Detect which cell encompasses the target text, then output its (x, y) center coordinate. 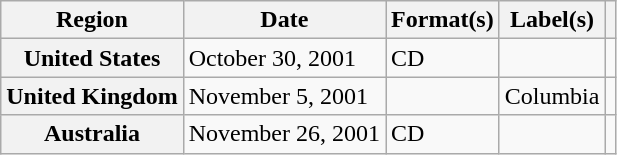
November 5, 2001 (284, 96)
Date (284, 20)
Columbia (552, 96)
Region (92, 20)
Australia (92, 134)
October 30, 2001 (284, 58)
Format(s) (443, 20)
November 26, 2001 (284, 134)
United Kingdom (92, 96)
Label(s) (552, 20)
United States (92, 58)
